Detect which cell encompasses the target text, then output its [x, y] center coordinate. 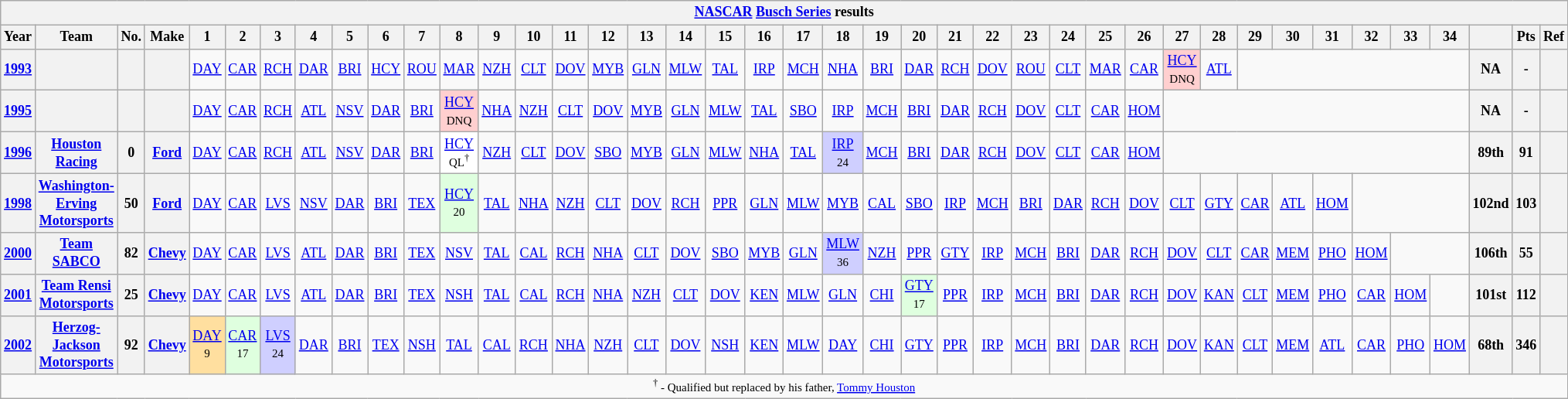
HCY [386, 70]
102nd [1491, 203]
112 [1526, 295]
NASCAR Busch Series results [784, 12]
16 [764, 37]
6 [386, 37]
Year [19, 37]
9 [497, 37]
HCYQL† [459, 152]
13 [647, 37]
68th [1491, 345]
31 [1332, 37]
GTY17 [920, 295]
17 [804, 37]
1998 [19, 203]
Pts [1526, 37]
3 [278, 37]
Make [167, 37]
26 [1144, 37]
Ref [1554, 37]
33 [1411, 37]
1993 [19, 70]
20 [920, 37]
92 [131, 345]
103 [1526, 203]
CAR17 [243, 345]
106th [1491, 254]
22 [992, 37]
1 [207, 37]
101st [1491, 295]
346 [1526, 345]
28 [1219, 37]
MLW36 [842, 254]
5 [349, 37]
LVS24 [278, 345]
Team SABCO [76, 254]
8 [459, 37]
32 [1371, 37]
1995 [19, 111]
2 [243, 37]
34 [1450, 37]
89th [1491, 152]
91 [1526, 152]
HCY20 [459, 203]
55 [1526, 254]
2002 [19, 345]
10 [534, 37]
Team Rensi Motorsports [76, 295]
50 [131, 203]
18 [842, 37]
1996 [19, 152]
29 [1255, 37]
DAY9 [207, 345]
No. [131, 37]
Washington-Erving Motorsports [76, 203]
82 [131, 254]
21 [955, 37]
0 [131, 152]
Herzog-Jackson Motorsports [76, 345]
7 [422, 37]
12 [608, 37]
Team [76, 37]
15 [725, 37]
19 [882, 37]
Houston Racing [76, 152]
2001 [19, 295]
14 [685, 37]
27 [1182, 37]
† - Qualified but replaced by his father, Tommy Houston [784, 387]
11 [570, 37]
30 [1293, 37]
2000 [19, 254]
IRP24 [842, 152]
24 [1068, 37]
4 [314, 37]
23 [1031, 37]
